Output the (X, Y) coordinate of the center of the cell containing the given text.  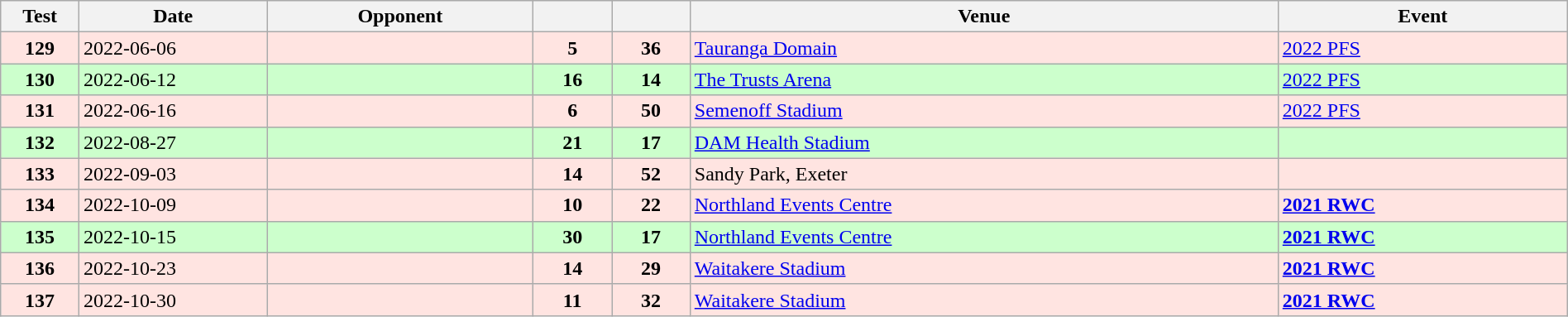
Opponent (400, 17)
132 (40, 142)
2022-10-23 (172, 268)
52 (652, 174)
29 (652, 268)
DAM Health Stadium (984, 142)
133 (40, 174)
2022-08-27 (172, 142)
32 (652, 300)
Semenoff Stadium (984, 111)
Venue (984, 17)
2022-06-16 (172, 111)
Tauranga Domain (984, 48)
136 (40, 268)
134 (40, 205)
30 (572, 237)
130 (40, 79)
Date (172, 17)
6 (572, 111)
10 (572, 205)
36 (652, 48)
16 (572, 79)
129 (40, 48)
135 (40, 237)
Event (1422, 17)
5 (572, 48)
50 (652, 111)
2022-10-30 (172, 300)
22 (652, 205)
11 (572, 300)
2022-10-15 (172, 237)
The Trusts Arena (984, 79)
2022-10-09 (172, 205)
21 (572, 142)
2022-06-06 (172, 48)
131 (40, 111)
2022-06-12 (172, 79)
2022-09-03 (172, 174)
137 (40, 300)
Sandy Park, Exeter (984, 174)
Test (40, 17)
